Locate the cell with the specified text and output its [X, Y] center coordinate. 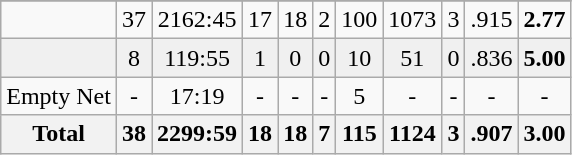
.907 [492, 134]
10 [360, 58]
8 [134, 58]
51 [412, 58]
38 [134, 134]
1073 [412, 20]
1 [260, 58]
115 [360, 134]
2 [324, 20]
.836 [492, 58]
17:19 [198, 96]
119:55 [198, 58]
100 [360, 20]
7 [324, 134]
Total [59, 134]
2.77 [544, 20]
37 [134, 20]
5.00 [544, 58]
.915 [492, 20]
2162:45 [198, 20]
Empty Net [59, 96]
3.00 [544, 134]
1124 [412, 134]
5 [360, 96]
17 [260, 20]
2299:59 [198, 134]
